Capture the cell that displays the provided text and extract its [X, Y] central coordinate. 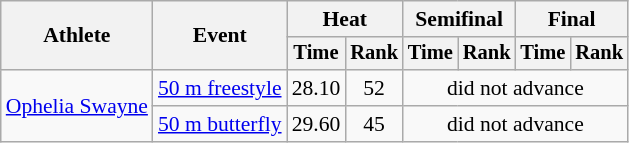
50 m freestyle [220, 88]
Event [220, 36]
Athlete [77, 36]
Final [571, 19]
52 [374, 88]
Ophelia Swayne [77, 106]
29.60 [316, 124]
Semifinal [459, 19]
28.10 [316, 88]
50 m butterfly [220, 124]
45 [374, 124]
Heat [345, 19]
